Output the (X, Y) coordinate of the center of the cell containing the given text.  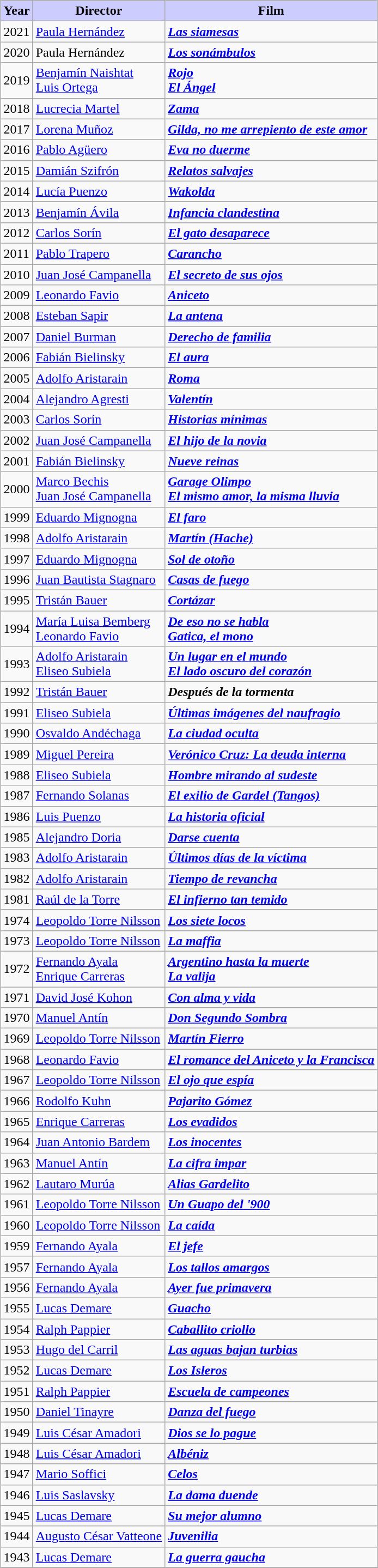
2006 (16, 358)
Luis Puenzo (99, 816)
Verónico Cruz: La deuda interna (271, 754)
1986 (16, 816)
Miguel Pereira (99, 754)
1970 (16, 1018)
Benjamín Ávila (99, 212)
Lucrecia Martel (99, 108)
1947 (16, 1474)
Caballito criollo (271, 1329)
2004 (16, 399)
2007 (16, 337)
Martín (Hache) (271, 538)
1964 (16, 1142)
Daniel Tinayre (99, 1412)
El ojo que espía (271, 1080)
1946 (16, 1495)
Marco BechisJuan José Campanella (99, 489)
2009 (16, 295)
Ayer fue primavera (271, 1287)
1963 (16, 1163)
Nueve reinas (271, 461)
Hugo del Carril (99, 1350)
Martín Fierro (271, 1039)
Un Guapo del '900 (271, 1204)
La ciudad oculta (271, 734)
Lautaro Murúa (99, 1184)
1982 (16, 879)
Sol de otoño (271, 559)
Carancho (271, 253)
1953 (16, 1350)
David José Kohon (99, 997)
1985 (16, 837)
Raúl de la Torre (99, 899)
Benjamín NaishtatLuis Ortega (99, 81)
Eva no duerme (271, 150)
Después de la tormenta (271, 692)
Esteban Sapir (99, 316)
Un lugar en el mundoEl lado oscuro del corazón (271, 664)
2005 (16, 378)
El gato desaparece (271, 233)
Garage OlimpoEl mismo amor, la misma lluvia (271, 489)
El hijo de la novia (271, 440)
2011 (16, 253)
1971 (16, 997)
1995 (16, 600)
Fernando Solanas (99, 796)
Film (271, 11)
Argentino hasta la muerteLa valija (271, 969)
El aura (271, 358)
Aniceto (271, 295)
2015 (16, 171)
Damián Szifrón (99, 171)
2020 (16, 52)
Dios se lo pague (271, 1433)
1962 (16, 1184)
1988 (16, 775)
Historias mínimas (271, 420)
RojoEl Ángel (271, 81)
2014 (16, 191)
Los Isleros (271, 1371)
Luis Saslavsky (99, 1495)
Guacho (271, 1308)
1983 (16, 858)
1952 (16, 1371)
El exilio de Gardel (Tangos) (271, 796)
El secreto de sus ojos (271, 274)
1998 (16, 538)
Infancia clandestina (271, 212)
Celos (271, 1474)
1965 (16, 1122)
1987 (16, 796)
2008 (16, 316)
Danza del fuego (271, 1412)
Los evadidos (271, 1122)
Valentín (271, 399)
De eso no se hablaGatica, el mono (271, 628)
1972 (16, 969)
2019 (16, 81)
El romance del Aniceto y la Francisca (271, 1060)
1948 (16, 1454)
Juan Antonio Bardem (99, 1142)
2002 (16, 440)
Cortázar (271, 600)
1974 (16, 920)
Wakolda (271, 191)
Pajarito Gómez (271, 1101)
Pablo Agüero (99, 150)
1961 (16, 1204)
Escuela de campeones (271, 1391)
1989 (16, 754)
1966 (16, 1101)
La antena (271, 316)
1999 (16, 517)
Relatos salvajes (271, 171)
Albéniz (271, 1454)
Pablo Trapero (99, 253)
1990 (16, 734)
La maffia (271, 941)
2018 (16, 108)
1981 (16, 899)
Los sonámbulos (271, 52)
1951 (16, 1391)
Con alma y vida (271, 997)
1993 (16, 664)
Las aguas bajan turbias (271, 1350)
La cifra impar (271, 1163)
Derecho de familia (271, 337)
1945 (16, 1516)
1955 (16, 1308)
Osvaldo Andéchaga (99, 734)
El faro (271, 517)
Los inocentes (271, 1142)
Tiempo de revancha (271, 879)
Los tallos amargos (271, 1267)
La historia oficial (271, 816)
2010 (16, 274)
La guerra gaucha (271, 1557)
Últimas imágenes del naufragio (271, 713)
1994 (16, 628)
1973 (16, 941)
1943 (16, 1557)
Hombre mirando al sudeste (271, 775)
1992 (16, 692)
Director (99, 11)
Daniel Burman (99, 337)
Darse cuenta (271, 837)
La caída (271, 1225)
Alias Gardelito (271, 1184)
Mario Soffici (99, 1474)
1997 (16, 559)
Juan Bautista Stagnaro (99, 579)
1956 (16, 1287)
1968 (16, 1060)
María Luisa BembergLeonardo Favio (99, 628)
Rodolfo Kuhn (99, 1101)
1950 (16, 1412)
1967 (16, 1080)
Alejandro Doria (99, 837)
Alejandro Agresti (99, 399)
1957 (16, 1267)
Fernando AyalaEnrique Carreras (99, 969)
1960 (16, 1225)
2003 (16, 420)
1949 (16, 1433)
El infierno tan temido (271, 899)
Adolfo AristarainEliseo Subiela (99, 664)
2012 (16, 233)
Casas de fuego (271, 579)
La dama duende (271, 1495)
Enrique Carreras (99, 1122)
2013 (16, 212)
Su mejor alumno (271, 1516)
2000 (16, 489)
1944 (16, 1536)
Lucía Puenzo (99, 191)
Roma (271, 378)
Últimos días de la víctima (271, 858)
Don Segundo Sombra (271, 1018)
1959 (16, 1246)
Los siete locos (271, 920)
El jefe (271, 1246)
Lorena Muñoz (99, 129)
Year (16, 11)
Gilda, no me arrepiento de este amor (271, 129)
1969 (16, 1039)
Zama (271, 108)
Augusto César Vatteone (99, 1536)
Juvenilia (271, 1536)
Las siamesas (271, 32)
2001 (16, 461)
2017 (16, 129)
1996 (16, 579)
1991 (16, 713)
1954 (16, 1329)
2016 (16, 150)
2021 (16, 32)
